Provide the (X, Y) coordinate of the cell's center where the given text is located.  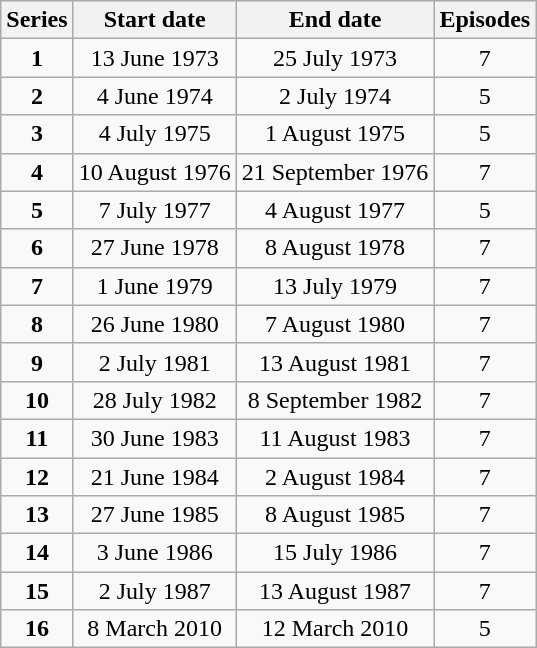
21 June 1984 (154, 477)
8 March 2010 (154, 629)
30 June 1983 (154, 438)
6 (37, 248)
8 September 1982 (335, 400)
End date (335, 20)
8 August 1985 (335, 515)
14 (37, 553)
4 August 1977 (335, 210)
27 June 1978 (154, 248)
1 (37, 58)
2 July 1974 (335, 96)
13 June 1973 (154, 58)
4 June 1974 (154, 96)
1 June 1979 (154, 286)
13 (37, 515)
10 August 1976 (154, 172)
3 June 1986 (154, 553)
8 August 1978 (335, 248)
13 July 1979 (335, 286)
26 June 1980 (154, 324)
3 (37, 134)
12 March 2010 (335, 629)
Series (37, 20)
15 July 1986 (335, 553)
15 (37, 591)
9 (37, 362)
28 July 1982 (154, 400)
7 July 1977 (154, 210)
2 (37, 96)
4 (37, 172)
2 July 1981 (154, 362)
11 (37, 438)
13 August 1987 (335, 591)
13 August 1981 (335, 362)
4 July 1975 (154, 134)
16 (37, 629)
27 June 1985 (154, 515)
12 (37, 477)
7 August 1980 (335, 324)
8 (37, 324)
2 July 1987 (154, 591)
Episodes (485, 20)
Start date (154, 20)
1 August 1975 (335, 134)
10 (37, 400)
2 August 1984 (335, 477)
11 August 1983 (335, 438)
25 July 1973 (335, 58)
21 September 1976 (335, 172)
